Return the [x, y] coordinate for the center point of the cell that contains the specified text.  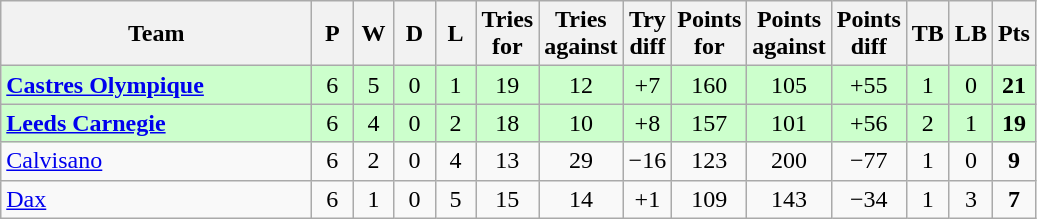
−16 [648, 161]
Points against [789, 34]
−34 [868, 199]
+56 [868, 123]
Tries against [581, 34]
15 [508, 199]
TB [928, 34]
160 [710, 85]
200 [789, 161]
LB [970, 34]
18 [508, 123]
Points diff [868, 34]
10 [581, 123]
L [456, 34]
D [414, 34]
Pts [1014, 34]
+7 [648, 85]
+55 [868, 85]
12 [581, 85]
123 [710, 161]
W [374, 34]
21 [1014, 85]
−77 [868, 161]
Points for [710, 34]
157 [710, 123]
Dax [156, 199]
3 [970, 199]
9 [1014, 161]
Castres Olympique [156, 85]
13 [508, 161]
14 [581, 199]
7 [1014, 199]
Calvisano [156, 161]
109 [710, 199]
143 [789, 199]
Tries for [508, 34]
29 [581, 161]
+8 [648, 123]
P [332, 34]
Leeds Carnegie [156, 123]
105 [789, 85]
101 [789, 123]
Team [156, 34]
Try diff [648, 34]
+1 [648, 199]
